Determine the [x, y] coordinate at the center of the cell enclosing the given text.  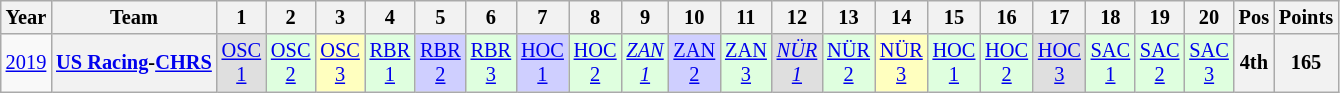
RBR1 [390, 63]
SAC3 [1208, 63]
ZAN3 [746, 63]
NÜR1 [797, 63]
OSC1 [242, 63]
US Racing-CHRS [134, 63]
7 [542, 17]
3 [340, 17]
NÜR2 [848, 63]
2019 [26, 63]
4 [390, 17]
4th [1254, 63]
9 [644, 17]
1 [242, 17]
NÜR3 [902, 63]
5 [440, 17]
20 [1208, 17]
18 [1110, 17]
12 [797, 17]
ZAN2 [695, 63]
2 [290, 17]
RBR3 [491, 63]
OSC3 [340, 63]
19 [1160, 17]
ZAN1 [644, 63]
Year [26, 17]
8 [596, 17]
11 [746, 17]
16 [1006, 17]
15 [954, 17]
SAC2 [1160, 63]
6 [491, 17]
165 [1306, 63]
RBR2 [440, 63]
OSC2 [290, 63]
13 [848, 17]
Team [134, 17]
SAC1 [1110, 63]
HOC3 [1060, 63]
Points [1306, 17]
17 [1060, 17]
10 [695, 17]
14 [902, 17]
Pos [1254, 17]
